Return (x, y) of the center of cell containing provided text 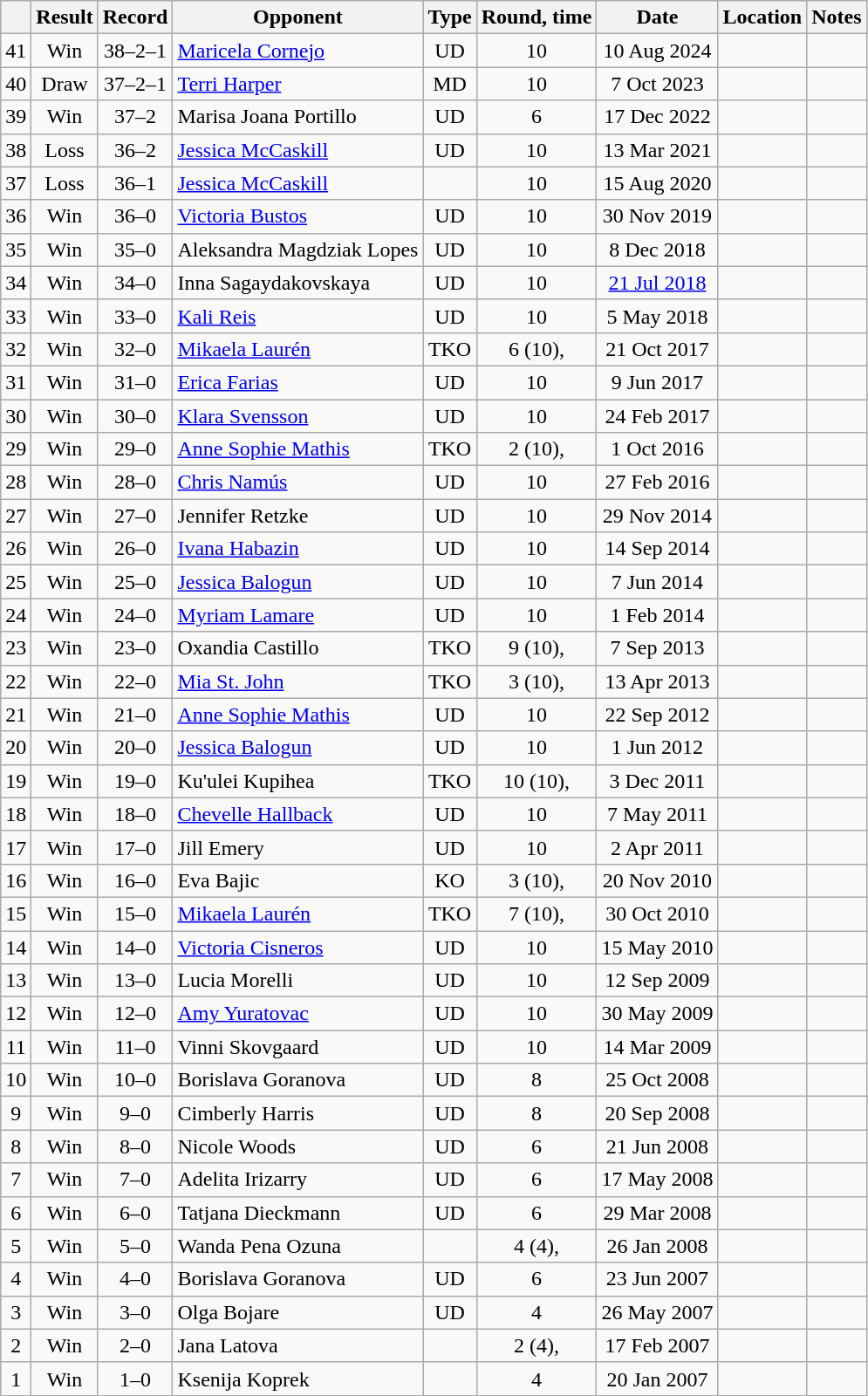
Vinni Skovgaard (298, 1047)
21–0 (135, 715)
25 Oct 2008 (658, 1080)
13 Apr 2013 (658, 681)
37–2–1 (135, 84)
23 (16, 648)
Mia St. John (298, 681)
KO (450, 880)
14 (16, 947)
20 Nov 2010 (658, 880)
25 (16, 582)
13 Mar 2021 (658, 150)
Nicole Woods (298, 1146)
35 (16, 250)
14–0 (135, 947)
31 (16, 382)
27 Feb 2016 (658, 482)
Myriam Lamare (298, 615)
37–2 (135, 117)
7 (10), (537, 914)
35–0 (135, 250)
9 (10), (537, 648)
Victoria Bustos (298, 216)
40 (16, 84)
14 Mar 2009 (658, 1047)
3–0 (135, 1312)
17 May 2008 (658, 1180)
Opponent (298, 17)
29 Mar 2008 (658, 1213)
2 (4), (537, 1345)
39 (16, 117)
27–0 (135, 516)
10 Aug 2024 (658, 51)
1 Jun 2012 (658, 748)
30 Nov 2019 (658, 216)
Jana Latova (298, 1345)
3 (16, 1312)
33 (16, 316)
29 (16, 449)
Adelita Irizarry (298, 1180)
19 (16, 781)
30–0 (135, 416)
36–0 (135, 216)
19–0 (135, 781)
29–0 (135, 449)
Notes (837, 17)
2–0 (135, 1345)
34 (16, 283)
5 May 2018 (658, 316)
21 Jul 2018 (658, 283)
Ku'ulei Kupihea (298, 781)
12 (16, 1014)
36 (16, 216)
Record (135, 17)
Victoria Cisneros (298, 947)
14 Sep 2014 (658, 549)
Date (658, 17)
36–1 (135, 183)
28 (16, 482)
Lucia Morelli (298, 981)
2 (10), (537, 449)
12 Sep 2009 (658, 981)
1 Feb 2014 (658, 615)
1 Oct 2016 (658, 449)
20 (16, 748)
2 (16, 1345)
5–0 (135, 1246)
16 (16, 880)
7 Sep 2013 (658, 648)
22 (16, 681)
2 Apr 2011 (658, 847)
24–0 (135, 615)
15 May 2010 (658, 947)
7 Jun 2014 (658, 582)
Type (450, 17)
12–0 (135, 1014)
Eva Bajic (298, 880)
22 Sep 2012 (658, 715)
Kali Reis (298, 316)
Jennifer Retzke (298, 516)
15 Aug 2020 (658, 183)
20 Jan 2007 (658, 1379)
24 (16, 615)
5 (16, 1246)
7 Oct 2023 (658, 84)
17 Feb 2007 (658, 1345)
8–0 (135, 1146)
17 (16, 847)
Olga Bojare (298, 1312)
28–0 (135, 482)
22–0 (135, 681)
34–0 (135, 283)
20–0 (135, 748)
6 (10), (537, 349)
7 May 2011 (658, 814)
8 Dec 2018 (658, 250)
MD (450, 84)
11–0 (135, 1047)
26 (16, 549)
Jill Emery (298, 847)
Marisa Joana Portillo (298, 117)
15–0 (135, 914)
1–0 (135, 1379)
3 Dec 2011 (658, 781)
Aleksandra Magdziak Lopes (298, 250)
18–0 (135, 814)
31–0 (135, 382)
9–0 (135, 1113)
13–0 (135, 981)
21 Oct 2017 (658, 349)
Draw (65, 84)
32–0 (135, 349)
27 (16, 516)
Location (762, 17)
41 (16, 51)
Cimberly Harris (298, 1113)
18 (16, 814)
17 Dec 2022 (658, 117)
Erica Farias (298, 382)
21 (16, 715)
32 (16, 349)
24 Feb 2017 (658, 416)
38–2–1 (135, 51)
10 (10), (537, 781)
23 Jun 2007 (658, 1279)
36–2 (135, 150)
Chevelle Hallback (298, 814)
Tatjana Dieckmann (298, 1213)
Chris Namús (298, 482)
7–0 (135, 1180)
Round, time (537, 17)
Klara Svensson (298, 416)
30 Oct 2010 (658, 914)
37 (16, 183)
16–0 (135, 880)
17–0 (135, 847)
21 Jun 2008 (658, 1146)
15 (16, 914)
10–0 (135, 1080)
25–0 (135, 582)
9 (16, 1113)
9 Jun 2017 (658, 382)
Inna Sagaydakovskaya (298, 283)
33–0 (135, 316)
29 Nov 2014 (658, 516)
1 (16, 1379)
6–0 (135, 1213)
Ivana Habazin (298, 549)
4 (4), (537, 1246)
7 (16, 1180)
26–0 (135, 549)
30 May 2009 (658, 1014)
Ksenija Koprek (298, 1379)
26 May 2007 (658, 1312)
4–0 (135, 1279)
13 (16, 981)
30 (16, 416)
38 (16, 150)
26 Jan 2008 (658, 1246)
20 Sep 2008 (658, 1113)
Result (65, 17)
Amy Yuratovac (298, 1014)
11 (16, 1047)
Oxandia Castillo (298, 648)
Maricela Cornejo (298, 51)
23–0 (135, 648)
Terri Harper (298, 84)
Wanda Pena Ozuna (298, 1246)
